From the cell containing the given text, extract its center point as (X, Y) coordinate. 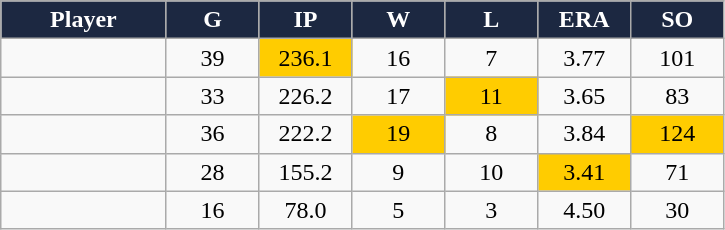
7 (492, 58)
10 (492, 172)
39 (212, 58)
IP (306, 20)
28 (212, 172)
83 (678, 96)
71 (678, 172)
101 (678, 58)
222.2 (306, 134)
36 (212, 134)
G (212, 20)
3.84 (584, 134)
8 (492, 134)
3.65 (584, 96)
Player (84, 20)
226.2 (306, 96)
3.41 (584, 172)
3.77 (584, 58)
33 (212, 96)
3 (492, 210)
W (398, 20)
SO (678, 20)
155.2 (306, 172)
19 (398, 134)
78.0 (306, 210)
ERA (584, 20)
9 (398, 172)
236.1 (306, 58)
4.50 (584, 210)
5 (398, 210)
11 (492, 96)
L (492, 20)
17 (398, 96)
30 (678, 210)
124 (678, 134)
